Identify which cell holds the provided text, then report its [X, Y] central coordinate. 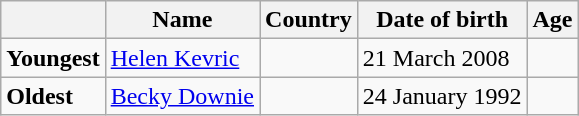
21 March 2008 [442, 58]
Country [309, 20]
Youngest [53, 58]
Becky Downie [182, 96]
Date of birth [442, 20]
Helen Kevric [182, 58]
Name [182, 20]
Oldest [53, 96]
Age [552, 20]
24 January 1992 [442, 96]
